Return [x, y] of the center of cell containing provided text 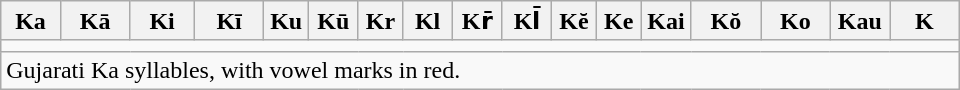
Kĕ [574, 21]
Kr̄ [477, 21]
Kŏ [726, 21]
Kā [94, 21]
Ke [618, 21]
Ku [286, 21]
Kū [333, 21]
Ki [162, 21]
Ka [31, 21]
Kr [380, 21]
Kī [228, 21]
Gujarati Ka syllables, with vowel marks in red. [480, 70]
Kai [666, 21]
Kl̄ [527, 21]
Kau [860, 21]
Ko [796, 21]
Kl [428, 21]
K [925, 21]
